Capture the cell that displays the provided text and extract its [x, y] central coordinate. 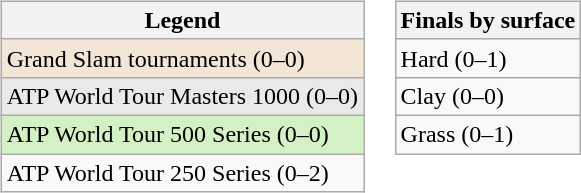
Finals by surface [488, 20]
Grand Slam tournaments (0–0) [182, 58]
Legend [182, 20]
ATP World Tour 250 Series (0–2) [182, 173]
ATP World Tour 500 Series (0–0) [182, 134]
Grass (0–1) [488, 134]
Hard (0–1) [488, 58]
ATP World Tour Masters 1000 (0–0) [182, 96]
Clay (0–0) [488, 96]
